For the text-containing cell, return its midpoint in (x, y) coordinate format. 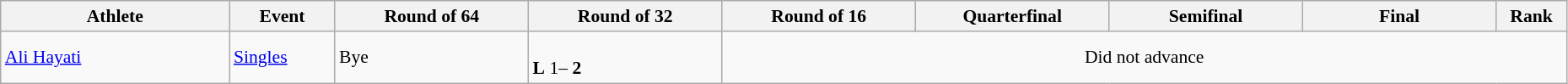
Semifinal (1206, 16)
Ali Hayati (115, 58)
Event (282, 16)
L 1– 2 (626, 58)
Round of 16 (818, 16)
Singles (282, 58)
Final (1398, 16)
Bye (432, 58)
Rank (1532, 16)
Did not advance (1144, 58)
Athlete (115, 16)
Round of 32 (626, 16)
Round of 64 (432, 16)
Quarterfinal (1012, 16)
